Extract the [X, Y] coordinate from the center of the cell holding the provided text.  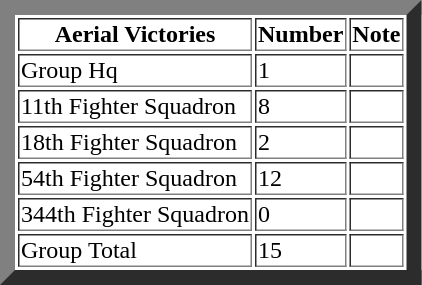
Aerial Victories [135, 34]
18th Fighter Squadron [135, 142]
11th Fighter Squadron [135, 106]
0 [300, 214]
344th Fighter Squadron [135, 214]
Group Hq [135, 70]
Number [300, 34]
54th Fighter Squadron [135, 178]
Note [376, 34]
12 [300, 178]
8 [300, 106]
2 [300, 142]
15 [300, 250]
Group Total [135, 250]
1 [300, 70]
